Determine the [x, y] coordinate at the center of the cell enclosing the given text.  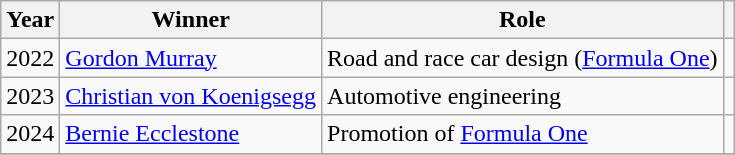
2023 [30, 96]
Bernie Ecclestone [191, 134]
Role [523, 20]
2022 [30, 58]
2024 [30, 134]
Promotion of Formula One [523, 134]
Christian von Koenigsegg [191, 96]
Winner [191, 20]
Automotive engineering [523, 96]
Gordon Murray [191, 58]
Road and race car design (Formula One) [523, 58]
Year [30, 20]
